From the cell containing the given text, extract its center point as [x, y] coordinate. 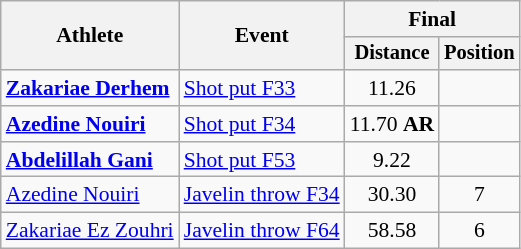
Event [262, 36]
7 [479, 195]
Shot put F33 [262, 88]
Final [432, 19]
11.26 [392, 88]
Distance [392, 54]
Shot put F53 [262, 160]
30.30 [392, 195]
Javelin throw F34 [262, 195]
Zakariae Derhem [90, 88]
Javelin throw F64 [262, 231]
9.22 [392, 160]
Athlete [90, 36]
58.58 [392, 231]
Abdelillah Gani [90, 160]
Position [479, 54]
11.70 AR [392, 124]
6 [479, 231]
Zakariae Ez Zouhri [90, 231]
Shot put F34 [262, 124]
